Output the [x, y] coordinate of the center of the cell containing the given text.  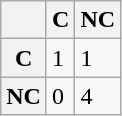
4 [98, 96]
0 [60, 96]
